Capture the cell that displays the provided text and extract its (X, Y) central coordinate. 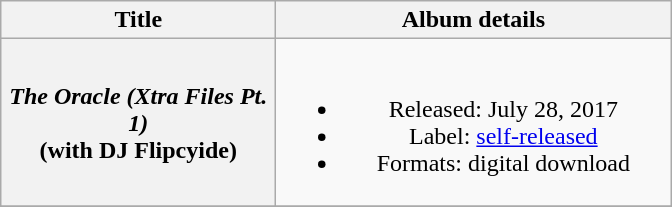
Title (138, 20)
Released: July 28, 2017Label: self-releasedFormats: digital download (474, 122)
Album details (474, 20)
The Oracle (Xtra Files Pt. 1)(with DJ Flipcyide) (138, 122)
